Search for the cell housing the specified text and yield its (X, Y) center coordinate. 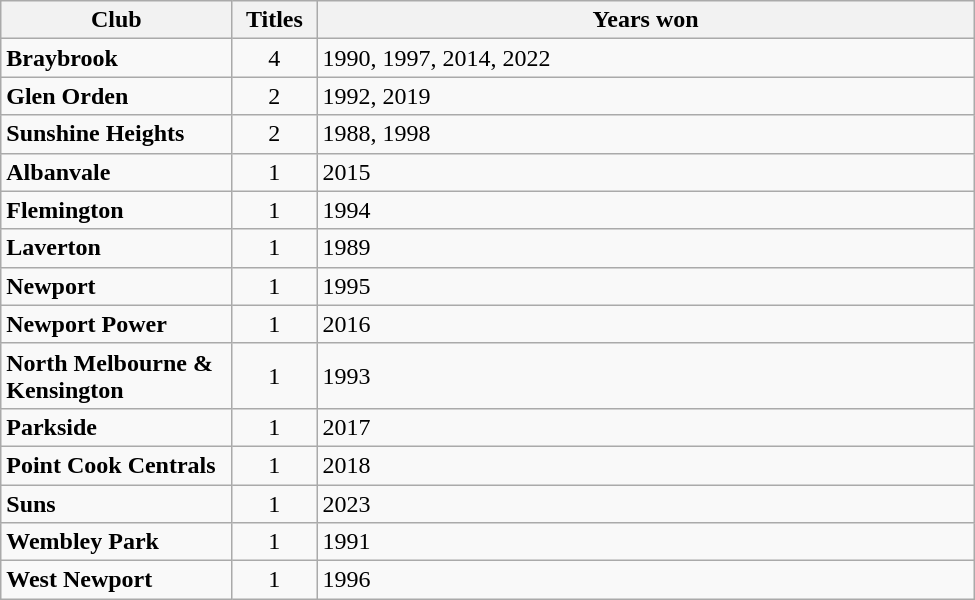
Newport Power (116, 324)
Years won (646, 20)
Point Cook Centrals (116, 465)
Wembley Park (116, 542)
Braybrook (116, 58)
2017 (646, 427)
Club (116, 20)
4 (274, 58)
Newport (116, 286)
1994 (646, 210)
Parkside (116, 427)
1991 (646, 542)
1996 (646, 580)
Sunshine Heights (116, 134)
1990, 1997, 2014, 2022 (646, 58)
Albanvale (116, 172)
1989 (646, 248)
2016 (646, 324)
Glen Orden (116, 96)
Flemington (116, 210)
2023 (646, 503)
West Newport (116, 580)
North Melbourne & Kensington (116, 376)
Titles (274, 20)
Laverton (116, 248)
2015 (646, 172)
1993 (646, 376)
1995 (646, 286)
1992, 2019 (646, 96)
Suns (116, 503)
1988, 1998 (646, 134)
2018 (646, 465)
